Scan for the cell matching the given text and deliver its [x, y] coordinate at center. 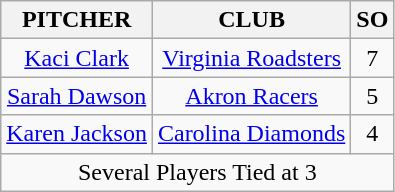
5 [372, 96]
Virginia Roadsters [251, 58]
Akron Racers [251, 96]
4 [372, 134]
Carolina Diamonds [251, 134]
Kaci Clark [77, 58]
Karen Jackson [77, 134]
CLUB [251, 20]
Several Players Tied at 3 [198, 172]
SO [372, 20]
7 [372, 58]
Sarah Dawson [77, 96]
PITCHER [77, 20]
